For the text-containing cell, return its midpoint in [X, Y] coordinate format. 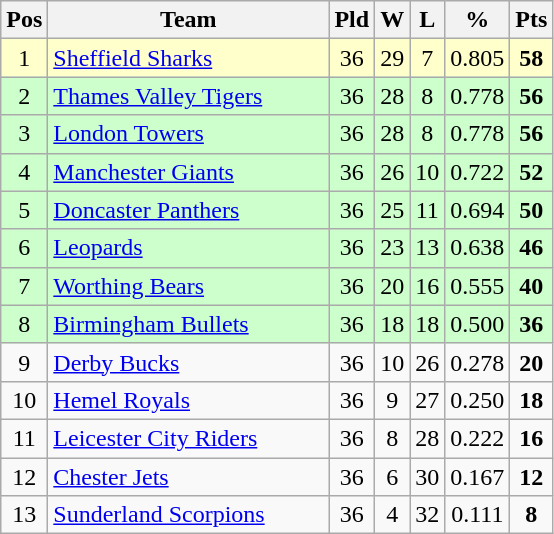
Leopards [188, 248]
50 [532, 210]
% [478, 20]
Thames Valley Tigers [188, 96]
5 [24, 210]
Pld [352, 20]
Chester Jets [188, 477]
Manchester Giants [188, 172]
Sunderland Scorpions [188, 515]
Doncaster Panthers [188, 210]
0.111 [478, 515]
52 [532, 172]
2 [24, 96]
0.638 [478, 248]
30 [428, 477]
0.500 [478, 324]
58 [532, 58]
0.694 [478, 210]
Worthing Bears [188, 286]
Hemel Royals [188, 400]
Pos [24, 20]
32 [428, 515]
23 [392, 248]
46 [532, 248]
Derby Bucks [188, 362]
W [392, 20]
25 [392, 210]
0.222 [478, 438]
40 [532, 286]
1 [24, 58]
0.250 [478, 400]
3 [24, 134]
Leicester City Riders [188, 438]
Pts [532, 20]
London Towers [188, 134]
29 [392, 58]
0.167 [478, 477]
0.805 [478, 58]
27 [428, 400]
Team [188, 20]
L [428, 20]
Sheffield Sharks [188, 58]
Birmingham Bullets [188, 324]
0.722 [478, 172]
0.555 [478, 286]
0.278 [478, 362]
